Scan for the cell matching the given text and deliver its [x, y] coordinate at center. 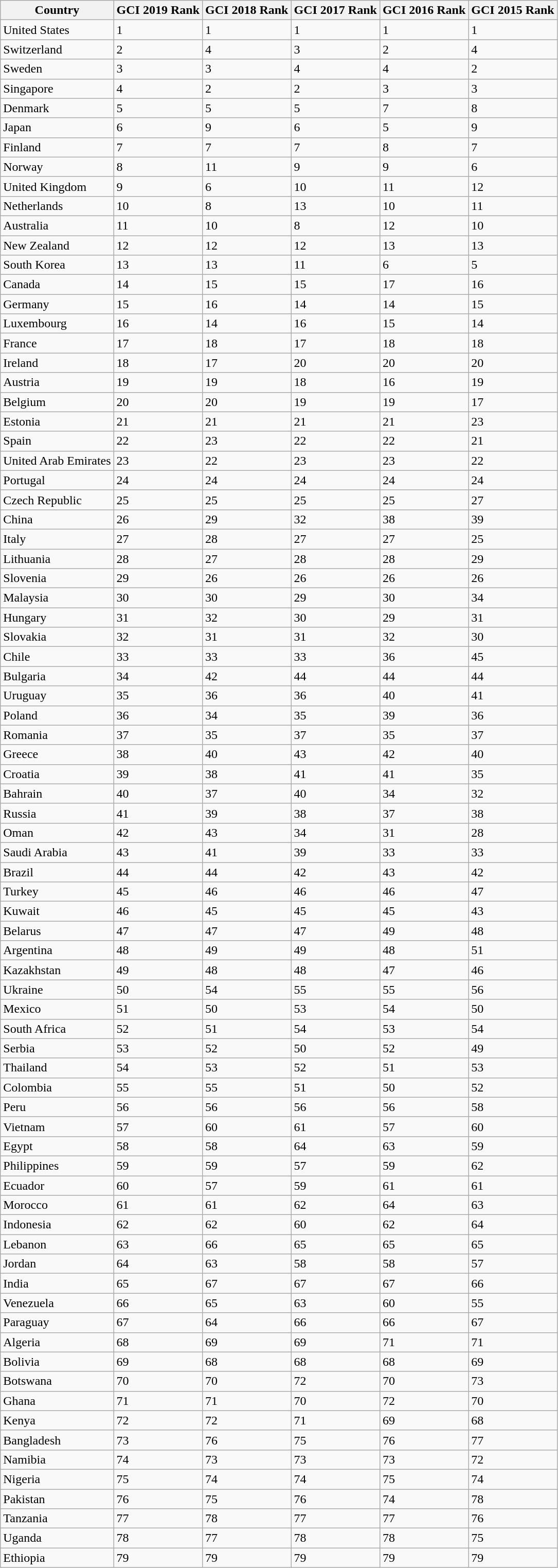
Thailand [57, 1068]
Uruguay [57, 696]
Kenya [57, 1420]
Malaysia [57, 598]
Algeria [57, 1342]
Ecuador [57, 1185]
New Zealand [57, 245]
Estonia [57, 421]
Botswana [57, 1381]
South Africa [57, 1029]
GCI 2018 Rank [247, 10]
India [57, 1283]
Canada [57, 285]
Sweden [57, 69]
Nigeria [57, 1479]
Morocco [57, 1205]
Country [57, 10]
Bangladesh [57, 1440]
Germany [57, 304]
Russia [57, 813]
Paraguay [57, 1323]
Turkey [57, 892]
Peru [57, 1107]
China [57, 519]
Mexico [57, 1009]
Bahrain [57, 794]
United States [57, 30]
Portugal [57, 480]
Romania [57, 735]
South Korea [57, 265]
Colombia [57, 1087]
Ghana [57, 1401]
France [57, 343]
GCI 2016 Rank [424, 10]
Ethiopia [57, 1558]
Denmark [57, 108]
United Arab Emirates [57, 461]
Poland [57, 715]
Ireland [57, 363]
Belgium [57, 402]
Namibia [57, 1459]
Indonesia [57, 1225]
Slovenia [57, 578]
Switzerland [57, 49]
Slovakia [57, 637]
Uganda [57, 1538]
Bulgaria [57, 676]
Finland [57, 147]
Egypt [57, 1146]
GCI 2019 Rank [158, 10]
Philippines [57, 1166]
GCI 2015 Rank [513, 10]
Bolivia [57, 1362]
Italy [57, 539]
Croatia [57, 774]
Tanzania [57, 1519]
Hungary [57, 618]
Argentina [57, 950]
Venezuela [57, 1303]
Jordan [57, 1264]
GCI 2017 Rank [335, 10]
United Kingdom [57, 186]
Serbia [57, 1048]
Chile [57, 657]
Lebanon [57, 1244]
Austria [57, 382]
Singapore [57, 89]
Kuwait [57, 911]
Brazil [57, 872]
Oman [57, 833]
Pakistan [57, 1499]
Belarus [57, 931]
Luxembourg [57, 324]
Ukraine [57, 990]
Netherlands [57, 206]
Czech Republic [57, 500]
Japan [57, 128]
Greece [57, 754]
Lithuania [57, 558]
Saudi Arabia [57, 852]
Australia [57, 225]
Norway [57, 167]
Kazakhstan [57, 970]
Vietnam [57, 1126]
Spain [57, 441]
